Capture the cell that displays the provided text and extract its [X, Y] central coordinate. 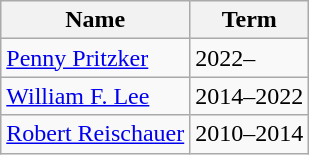
Term [250, 20]
William F. Lee [96, 96]
2010–2014 [250, 134]
Penny Pritzker [96, 58]
Robert Reischauer [96, 134]
2014–2022 [250, 96]
2022– [250, 58]
Name [96, 20]
